Identify which cell holds the provided text, then report its [X, Y] central coordinate. 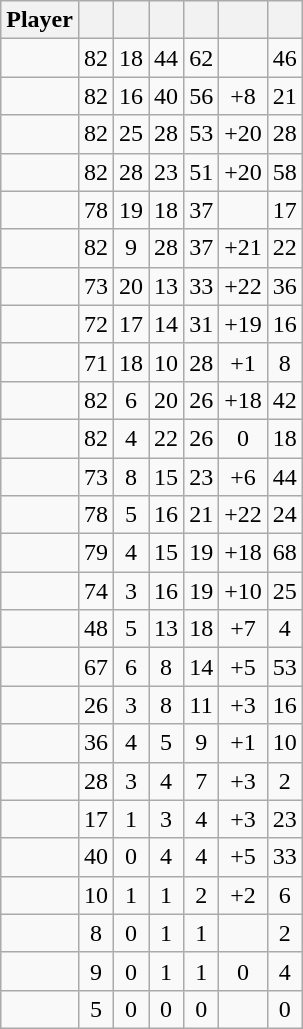
+19 [244, 324]
42 [284, 400]
7 [202, 781]
Player [40, 20]
+7 [244, 629]
46 [284, 58]
79 [96, 553]
67 [96, 667]
68 [284, 553]
11 [202, 705]
24 [284, 515]
72 [96, 324]
+2 [244, 895]
31 [202, 324]
+8 [244, 96]
71 [96, 362]
74 [96, 591]
58 [284, 172]
+10 [244, 591]
+21 [244, 248]
51 [202, 172]
48 [96, 629]
+6 [244, 477]
62 [202, 58]
56 [202, 96]
